Search for the cell housing the specified text and yield its (x, y) center coordinate. 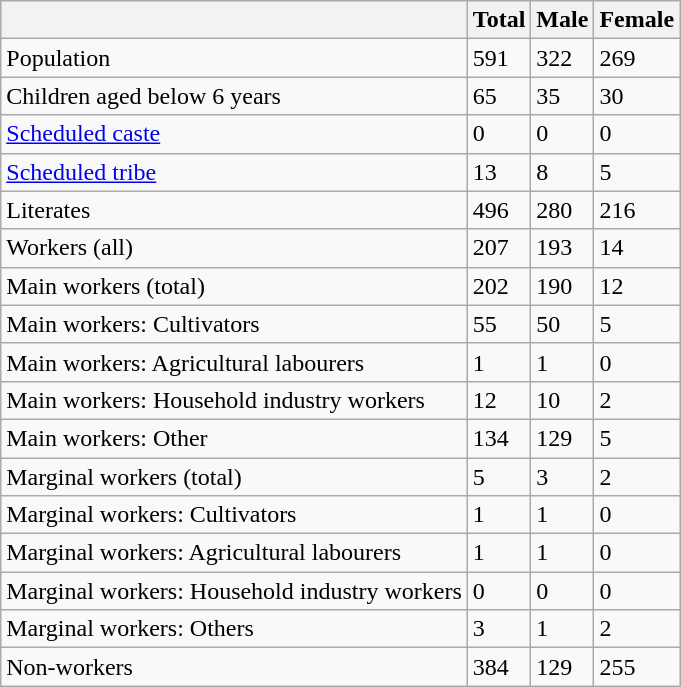
Marginal workers (total) (234, 477)
Main workers: Cultivators (234, 324)
Main workers: Household industry workers (234, 400)
65 (499, 96)
202 (499, 286)
50 (562, 324)
255 (637, 667)
Children aged below 6 years (234, 96)
322 (562, 58)
280 (562, 210)
496 (499, 210)
Total (499, 20)
Main workers (total) (234, 286)
384 (499, 667)
14 (637, 248)
193 (562, 248)
8 (562, 172)
55 (499, 324)
Main workers: Agricultural labourers (234, 362)
216 (637, 210)
Workers (all) (234, 248)
Marginal workers: Others (234, 629)
10 (562, 400)
Male (562, 20)
Marginal workers: Cultivators (234, 515)
Marginal workers: Agricultural labourers (234, 553)
269 (637, 58)
13 (499, 172)
Literates (234, 210)
Population (234, 58)
134 (499, 438)
Female (637, 20)
Main workers: Other (234, 438)
30 (637, 96)
Scheduled tribe (234, 172)
Marginal workers: Household industry workers (234, 591)
Scheduled caste (234, 134)
Non-workers (234, 667)
190 (562, 286)
207 (499, 248)
591 (499, 58)
35 (562, 96)
